Locate the cell with the specified text and output its [X, Y] center coordinate. 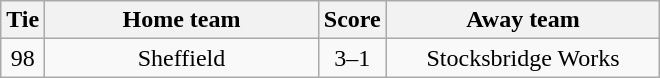
Tie [23, 20]
Stocksbridge Works [523, 58]
Away team [523, 20]
Score [352, 20]
Sheffield [182, 58]
Home team [182, 20]
3–1 [352, 58]
98 [23, 58]
